From the cell containing the given text, extract its center point as [X, Y] coordinate. 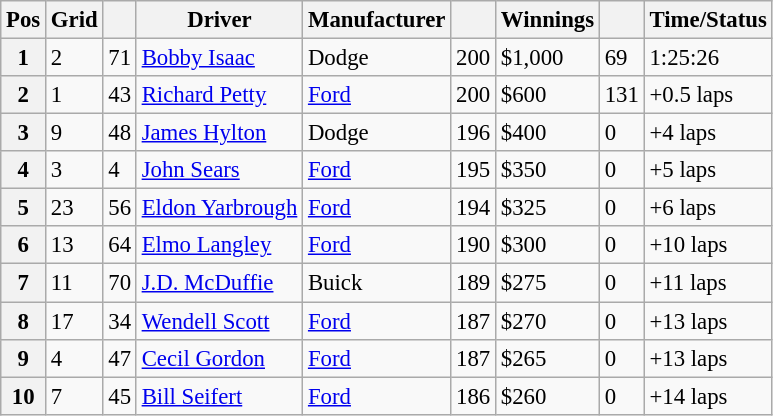
Bobby Isaac [219, 58]
+10 laps [708, 245]
17 [74, 321]
56 [120, 208]
1:25:26 [708, 58]
195 [474, 170]
8 [24, 321]
$600 [547, 95]
Bill Seifert [219, 396]
$275 [547, 283]
$260 [547, 396]
189 [474, 283]
$265 [547, 358]
Winnings [547, 20]
+5 laps [708, 170]
Eldon Yarbrough [219, 208]
5 [24, 208]
+4 laps [708, 133]
$400 [547, 133]
+14 laps [708, 396]
10 [24, 396]
$350 [547, 170]
J.D. McDuffie [219, 283]
11 [74, 283]
$270 [547, 321]
Richard Petty [219, 95]
+11 laps [708, 283]
194 [474, 208]
Buick [377, 283]
Cecil Gordon [219, 358]
+6 laps [708, 208]
196 [474, 133]
131 [622, 95]
71 [120, 58]
Grid [74, 20]
190 [474, 245]
45 [120, 396]
13 [74, 245]
John Sears [219, 170]
Pos [24, 20]
James Hylton [219, 133]
48 [120, 133]
$300 [547, 245]
Time/Status [708, 20]
$1,000 [547, 58]
69 [622, 58]
6 [24, 245]
Elmo Langley [219, 245]
+0.5 laps [708, 95]
23 [74, 208]
43 [120, 95]
$325 [547, 208]
70 [120, 283]
34 [120, 321]
Driver [219, 20]
186 [474, 396]
Manufacturer [377, 20]
47 [120, 358]
64 [120, 245]
Wendell Scott [219, 321]
